Find where the given text appears and provide that cell's center as (X, Y) coordinate. 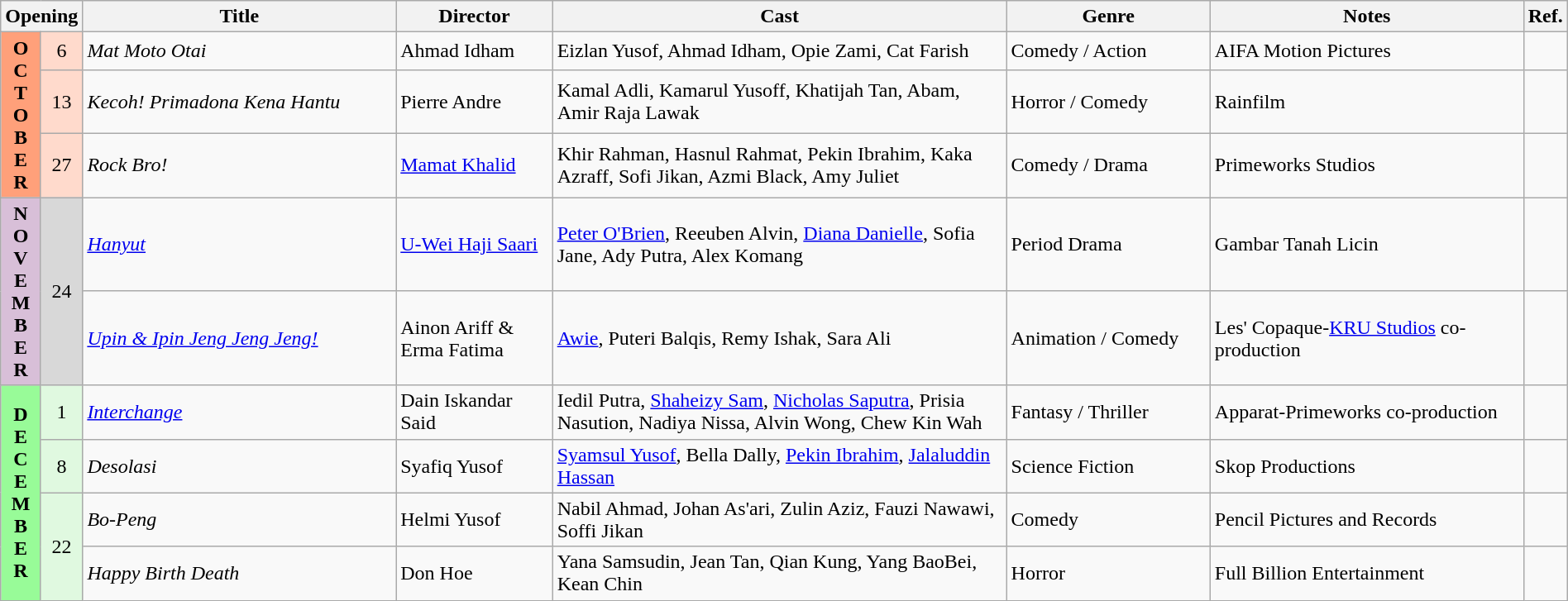
Science Fiction (1108, 466)
Horror / Comedy (1108, 101)
Kamal Adli, Kamarul Yusoff, Khatijah Tan, Abam, Amir Raja Lawak (779, 101)
Notes (1366, 17)
Title (240, 17)
Upin & Ipin Jeng Jeng Jeng! (240, 338)
Helmi Yusof (475, 519)
Les' Copaque-KRU Studios co-production (1366, 338)
1 (61, 412)
DECEMBER (22, 493)
Eizlan Yusof, Ahmad Idham, Opie Zami, Cat Farish (779, 51)
13 (61, 101)
NOVEMBER (22, 291)
Opening (41, 17)
22 (61, 546)
8 (61, 466)
Rainfilm (1366, 101)
Khir Rahman, Hasnul Rahmat, Pekin Ibrahim, Kaka Azraff, Sofi Jikan, Azmi Black, Amy Juliet (779, 165)
Yana Samsudin, Jean Tan, Qian Kung, Yang BaoBei, Kean Chin (779, 574)
6 (61, 51)
Nabil Ahmad, Johan As'ari, Zulin Aziz, Fauzi Nawawi, Soffi Jikan (779, 519)
Syafiq Yusof (475, 466)
Ahmad Idham (475, 51)
Bo-Peng (240, 519)
Genre (1108, 17)
Period Drama (1108, 245)
Fantasy / Thriller (1108, 412)
Primeworks Studios (1366, 165)
Mat Moto Otai (240, 51)
Ainon Ariff & Erma Fatima (475, 338)
Desolasi (240, 466)
Ref. (1545, 17)
Happy Birth Death (240, 574)
Hanyut (240, 245)
Don Hoe (475, 574)
Animation / Comedy (1108, 338)
Horror (1108, 574)
U-Wei Haji Saari (475, 245)
Pencil Pictures and Records (1366, 519)
Kecoh! Primadona Kena Hantu (240, 101)
Peter O'Brien, Reeuben Alvin, Diana Danielle, Sofia Jane, Ady Putra, Alex Komang (779, 245)
AIFA Motion Pictures (1366, 51)
OCTOBER (22, 115)
Full Billion Entertainment (1366, 574)
27 (61, 165)
Skop Productions (1366, 466)
Dain Iskandar Said (475, 412)
Iedil Putra, Shaheizy Sam, Nicholas Saputra, Prisia Nasution, Nadiya Nissa, Alvin Wong, Chew Kin Wah (779, 412)
Director (475, 17)
Interchange (240, 412)
Apparat-Primeworks co-production (1366, 412)
Comedy / Drama (1108, 165)
Gambar Tanah Licin (1366, 245)
Rock Bro! (240, 165)
Awie, Puteri Balqis, Remy Ishak, Sara Ali (779, 338)
Pierre Andre (475, 101)
Comedy / Action (1108, 51)
24 (61, 291)
Comedy (1108, 519)
Syamsul Yusof, Bella Dally, Pekin Ibrahim, Jalaluddin Hassan (779, 466)
Cast (779, 17)
Mamat Khalid (475, 165)
